For the text-containing cell, return its midpoint in [x, y] coordinate format. 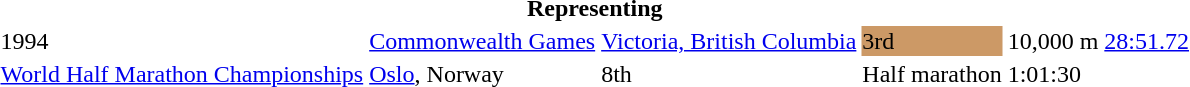
10,000 m [1053, 41]
Victoria, British Columbia [729, 41]
Commonwealth Games [482, 41]
3rd [932, 41]
